From the cell containing the given text, extract its center point as (x, y) coordinate. 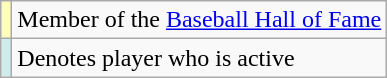
Denotes player who is active (200, 58)
Member of the Baseball Hall of Fame (200, 20)
